Locate the cell with the specified text and output its (x, y) center coordinate. 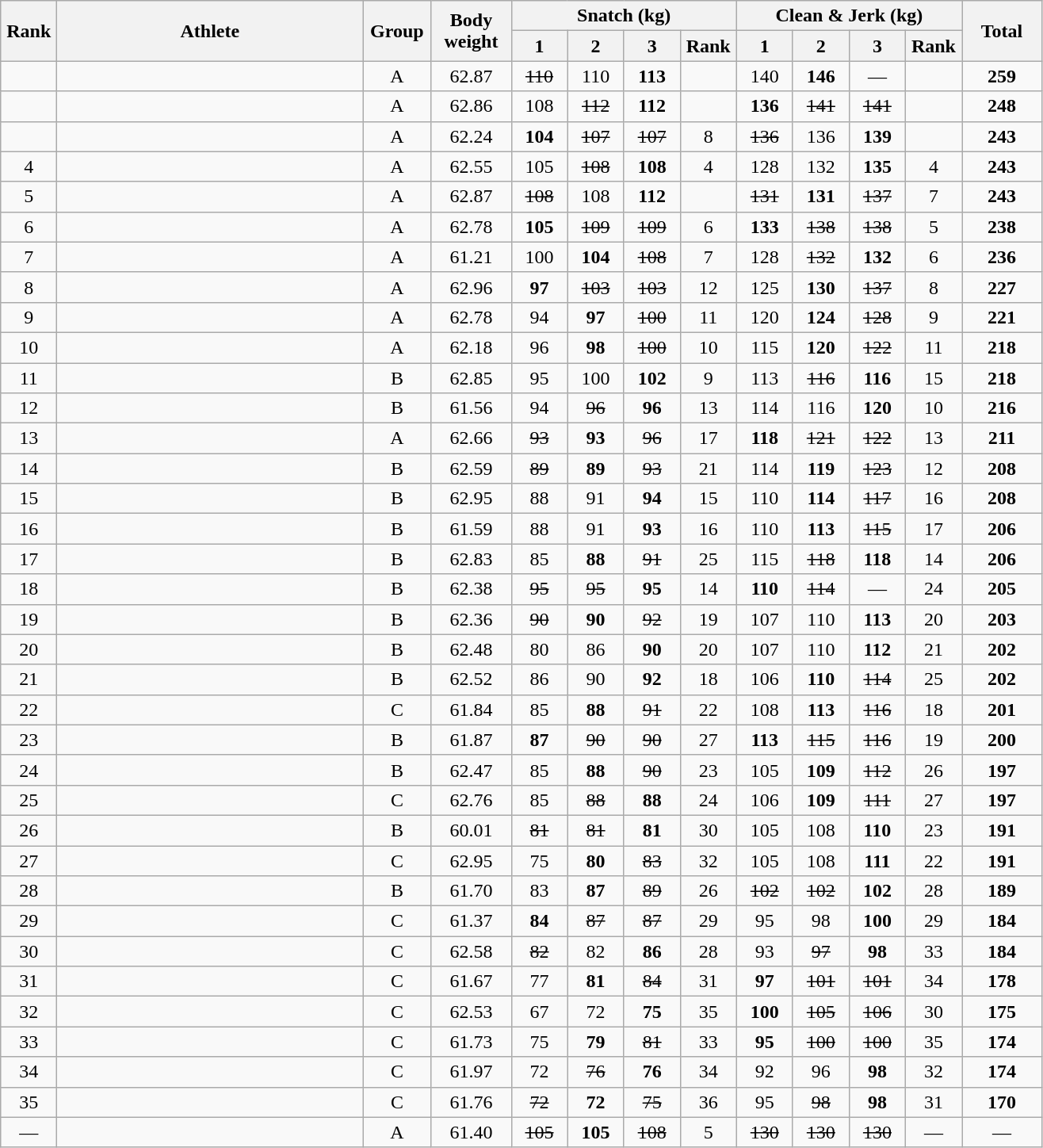
62.76 (471, 800)
189 (1002, 891)
61.76 (471, 1102)
61.40 (471, 1132)
36 (709, 1102)
175 (1002, 1012)
211 (1002, 438)
205 (1002, 589)
Body weight (471, 31)
62.24 (471, 136)
62.58 (471, 951)
Clean & Jerk (kg) (849, 16)
125 (764, 287)
121 (821, 438)
79 (596, 1042)
200 (1002, 740)
238 (1002, 227)
61.37 (471, 921)
61.87 (471, 740)
Snatch (kg) (624, 16)
123 (877, 469)
60.01 (471, 830)
61.84 (471, 710)
62.36 (471, 619)
62.83 (471, 559)
117 (877, 499)
61.59 (471, 529)
Total (1002, 31)
62.53 (471, 1012)
62.66 (471, 438)
236 (1002, 257)
Athlete (210, 31)
61.97 (471, 1072)
146 (821, 76)
61.56 (471, 408)
62.47 (471, 770)
62.59 (471, 469)
203 (1002, 619)
62.55 (471, 166)
62.86 (471, 106)
62.18 (471, 347)
61.73 (471, 1042)
62.96 (471, 287)
227 (1002, 287)
62.48 (471, 649)
140 (764, 76)
201 (1002, 710)
62.85 (471, 378)
248 (1002, 106)
216 (1002, 408)
77 (539, 982)
61.70 (471, 891)
62.38 (471, 589)
119 (821, 469)
Group (397, 31)
124 (821, 317)
62.52 (471, 679)
170 (1002, 1102)
67 (539, 1012)
178 (1002, 982)
61.67 (471, 982)
139 (877, 136)
61.21 (471, 257)
221 (1002, 317)
133 (764, 227)
135 (877, 166)
259 (1002, 76)
